Capture the cell that displays the provided text and extract its (X, Y) central coordinate. 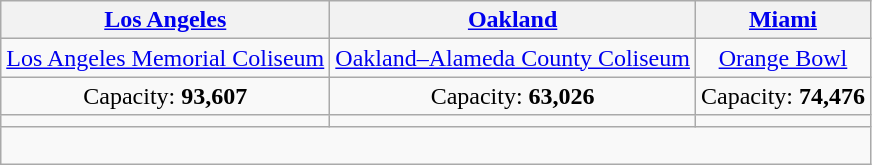
Capacity: 63,026 (513, 96)
Capacity: 93,607 (166, 96)
Orange Bowl (782, 58)
Los Angeles Memorial Coliseum (166, 58)
Oakland (513, 20)
Miami (782, 20)
Oakland–Alameda County Coliseum (513, 58)
Los Angeles (166, 20)
Capacity: 74,476 (782, 96)
